Return the (X, Y) coordinate for the center point of the cell that contains the specified text.  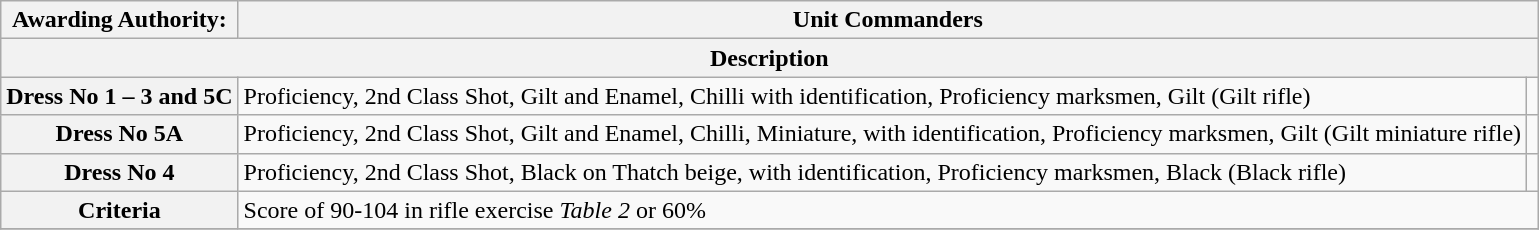
Description (770, 58)
Awarding Authority: (120, 20)
Proficiency, 2nd Class Shot, Black on Thatch beige, with identification, Proficiency marksmen, Black (Black rifle) (882, 172)
Criteria (120, 210)
Dress No 5A (120, 134)
Dress No 1 – 3 and 5C (120, 96)
Dress No 4 (120, 172)
Proficiency, 2nd Class Shot, Gilt and Enamel, Chilli with identification, Proficiency marksmen, Gilt (Gilt rifle) (882, 96)
Unit Commanders (888, 20)
Score of 90-104 in rifle exercise Table 2 or 60% (888, 210)
Proficiency, 2nd Class Shot, Gilt and Enamel, Chilli, Miniature, with identification, Proficiency marksmen, Gilt (Gilt miniature rifle) (882, 134)
